Scan for the cell matching the given text and deliver its (x, y) coordinate at center. 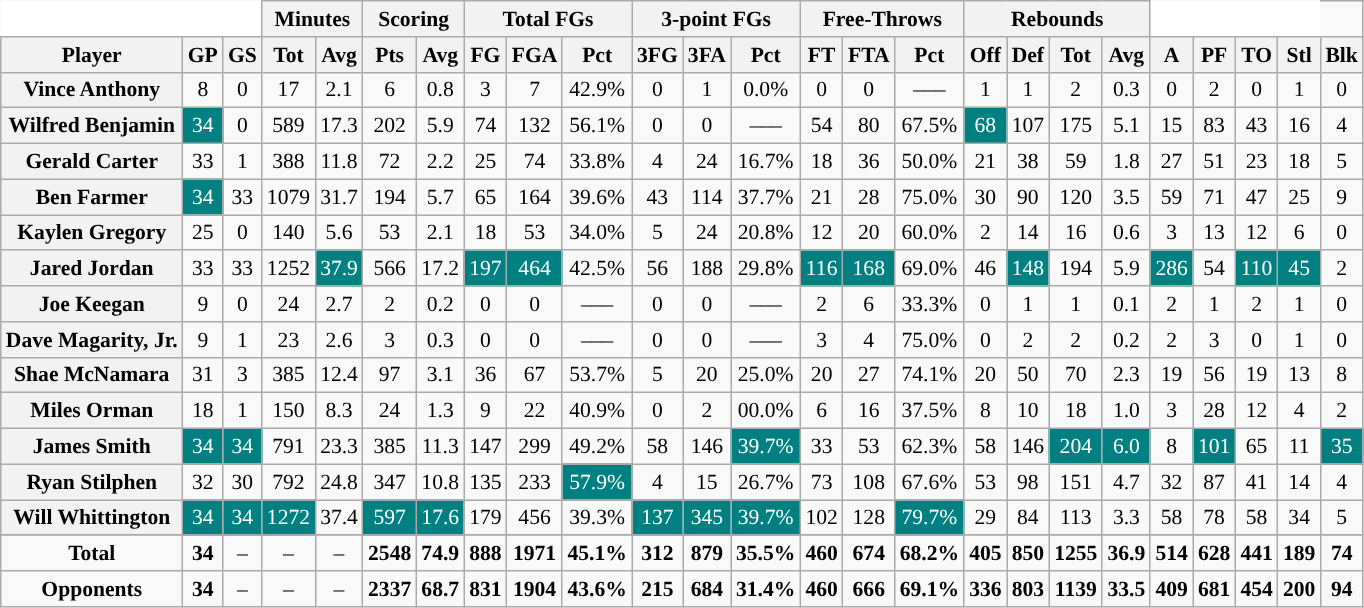
441 (1256, 554)
73 (822, 482)
674 (869, 554)
179 (486, 518)
5.7 (440, 197)
41 (1256, 482)
215 (658, 589)
2.2 (440, 162)
68 (986, 126)
150 (288, 411)
Player (92, 55)
347 (390, 482)
35 (1342, 447)
37.9 (339, 269)
188 (707, 269)
Off (986, 55)
114 (707, 197)
25.0% (766, 375)
120 (1076, 197)
31 (203, 375)
45 (1300, 269)
148 (1028, 269)
589 (288, 126)
11.3 (440, 447)
67.5% (930, 126)
69.1% (930, 589)
47 (1256, 197)
James Smith (92, 447)
345 (707, 518)
42.9% (596, 90)
16.7% (766, 162)
Blk (1342, 55)
33.5 (1126, 589)
110 (1256, 269)
90 (1028, 197)
164 (535, 197)
2.3 (1126, 375)
312 (658, 554)
2337 (390, 589)
132 (535, 126)
37.7% (766, 197)
299 (535, 447)
202 (390, 126)
1139 (1076, 589)
68.7 (440, 589)
791 (288, 447)
17.2 (440, 269)
45.1% (596, 554)
36.9 (1126, 554)
113 (1076, 518)
168 (869, 269)
Jared Jordan (92, 269)
1971 (535, 554)
40.9% (596, 411)
87 (1214, 482)
74.1% (930, 375)
TO (1256, 55)
684 (707, 589)
116 (822, 269)
39.3% (596, 518)
84 (1028, 518)
464 (535, 269)
A (1172, 55)
79.7% (930, 518)
50 (1028, 375)
597 (390, 518)
Ben Farmer (92, 197)
3.3 (1126, 518)
70 (1076, 375)
72 (390, 162)
2.7 (339, 304)
57.9% (596, 482)
8.3 (339, 411)
42.5% (596, 269)
11.8 (339, 162)
50.0% (930, 162)
140 (288, 233)
151 (1076, 482)
200 (1300, 589)
Total FGs (548, 19)
53.7% (596, 375)
68.2% (930, 554)
78 (1214, 518)
FT (822, 55)
1.8 (1126, 162)
60.0% (930, 233)
1255 (1076, 554)
Ryan Stilphen (92, 482)
4.7 (1126, 482)
107 (1028, 126)
69.0% (930, 269)
388 (288, 162)
23.3 (339, 447)
Vince Anthony (92, 90)
Gerald Carter (92, 162)
51 (1214, 162)
792 (288, 482)
1252 (288, 269)
514 (1172, 554)
233 (535, 482)
PF (1214, 55)
22 (535, 411)
803 (1028, 589)
10 (1028, 411)
888 (486, 554)
FG (486, 55)
39.6% (596, 197)
GS (242, 55)
31.4% (766, 589)
17.3 (339, 126)
20.8% (766, 233)
7 (535, 90)
204 (1076, 447)
128 (869, 518)
12.4 (339, 375)
56.1% (596, 126)
49.2% (596, 447)
Shae McNamara (92, 375)
FGA (535, 55)
97 (390, 375)
26.7% (766, 482)
FTA (869, 55)
456 (535, 518)
29 (986, 518)
Will Whittington (92, 518)
24.8 (339, 482)
3.1 (440, 375)
189 (1300, 554)
17.6 (440, 518)
80 (869, 126)
831 (486, 589)
1079 (288, 197)
Dave Magarity, Jr. (92, 340)
3.5 (1126, 197)
1.0 (1126, 411)
175 (1076, 126)
67 (535, 375)
34.0% (596, 233)
67.6% (930, 482)
31.7 (339, 197)
101 (1214, 447)
GP (203, 55)
98 (1028, 482)
35.5% (766, 554)
Rebounds (1057, 19)
62.3% (930, 447)
2.6 (339, 340)
17 (288, 90)
336 (986, 589)
666 (869, 589)
454 (1256, 589)
102 (822, 518)
0.6 (1126, 233)
566 (390, 269)
5.1 (1126, 126)
5.6 (339, 233)
0.8 (440, 90)
11 (1300, 447)
3-point FGs (716, 19)
409 (1172, 589)
94 (1342, 589)
38 (1028, 162)
37.5% (930, 411)
46 (986, 269)
Miles Orman (92, 411)
37.4 (339, 518)
1.3 (440, 411)
3FG (658, 55)
Joe Keegan (92, 304)
Scoring (414, 19)
6.0 (1126, 447)
Free-Throws (882, 19)
Kaylen Gregory (92, 233)
3FA (707, 55)
Pts (390, 55)
Minutes (312, 19)
135 (486, 482)
197 (486, 269)
108 (869, 482)
147 (486, 447)
137 (658, 518)
628 (1214, 554)
33.3% (930, 304)
0.1 (1126, 304)
879 (707, 554)
10.8 (440, 482)
1272 (288, 518)
850 (1028, 554)
405 (986, 554)
0.0% (766, 90)
Wilfred Benjamin (92, 126)
2548 (390, 554)
Total (92, 554)
Stl (1300, 55)
681 (1214, 589)
83 (1214, 126)
00.0% (766, 411)
71 (1214, 197)
1904 (535, 589)
Def (1028, 55)
33.8% (596, 162)
74.9 (440, 554)
Opponents (92, 589)
29.8% (766, 269)
286 (1172, 269)
43.6% (596, 589)
